Find where the given text appears and provide that cell's center as (X, Y) coordinate. 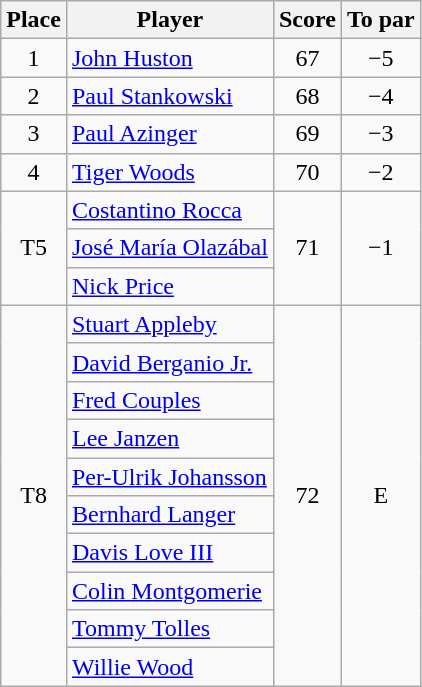
Per-Ulrik Johansson (170, 477)
72 (307, 496)
Bernhard Langer (170, 515)
T5 (34, 248)
Costantino Rocca (170, 210)
Fred Couples (170, 400)
−4 (380, 96)
67 (307, 58)
T8 (34, 496)
Lee Janzen (170, 438)
Score (307, 20)
Colin Montgomerie (170, 591)
Paul Stankowski (170, 96)
Nick Price (170, 286)
4 (34, 172)
E (380, 496)
To par (380, 20)
Willie Wood (170, 667)
71 (307, 248)
−2 (380, 172)
Place (34, 20)
70 (307, 172)
68 (307, 96)
Paul Azinger (170, 134)
1 (34, 58)
Stuart Appleby (170, 324)
−1 (380, 248)
John Huston (170, 58)
−5 (380, 58)
Tiger Woods (170, 172)
Tommy Tolles (170, 629)
−3 (380, 134)
José María Olazábal (170, 248)
David Berganio Jr. (170, 362)
69 (307, 134)
2 (34, 96)
Davis Love III (170, 553)
3 (34, 134)
Player (170, 20)
